Find where the given text appears and provide that cell's center as (X, Y) coordinate. 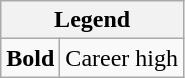
Career high (122, 58)
Legend (92, 20)
Bold (30, 58)
